Identify which cell holds the provided text, then report its (x, y) central coordinate. 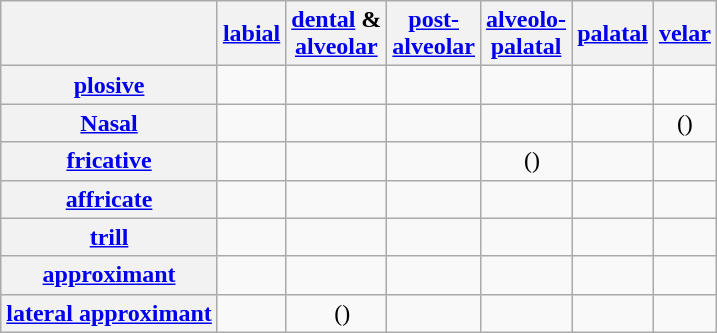
labial (251, 34)
Nasal (110, 123)
trill (110, 237)
affricate (110, 199)
dental &alveolar (336, 34)
post-alveolar (434, 34)
alveolo-palatal (526, 34)
plosive (110, 85)
palatal (613, 34)
approximant (110, 275)
lateral approximant (110, 313)
fricative (110, 161)
velar (684, 34)
